Determine the [x, y] coordinate at the center of the cell enclosing the given text.  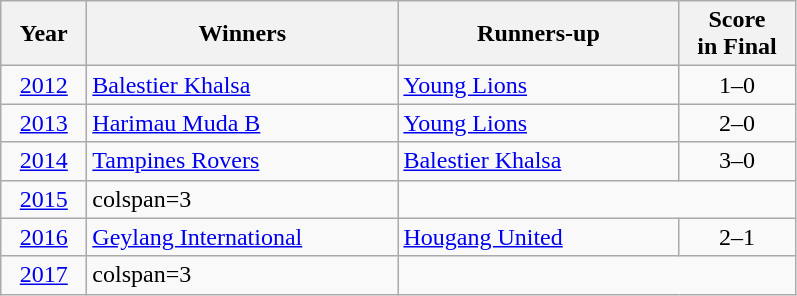
Year [44, 34]
1–0 [737, 85]
2012 [44, 85]
2016 [44, 237]
Hougang United [538, 237]
2015 [44, 199]
Winners [242, 34]
Harimau Muda B [242, 123]
2017 [44, 275]
Tampines Rovers [242, 161]
Geylang International [242, 237]
2013 [44, 123]
2014 [44, 161]
Runners-up [538, 34]
2–1 [737, 237]
3–0 [737, 161]
2–0 [737, 123]
Scorein Final [737, 34]
